Extract the [x, y] coordinate from the center of the cell holding the provided text.  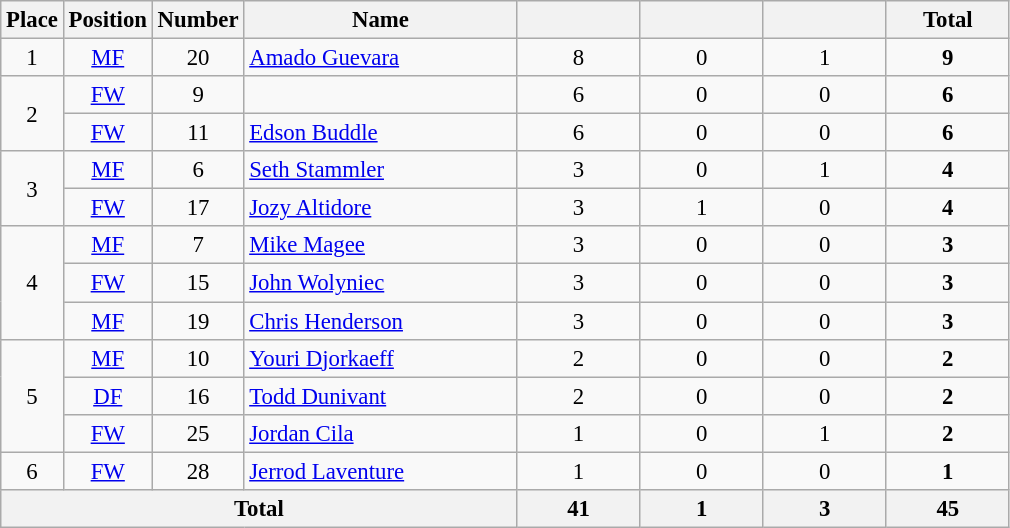
19 [198, 321]
15 [198, 283]
17 [198, 208]
25 [198, 433]
Edson Buddle [380, 133]
11 [198, 133]
10 [198, 358]
Chris Henderson [380, 321]
Seth Stammler [380, 170]
8 [578, 58]
Todd Dunivant [380, 396]
DF [108, 396]
John Wolyniec [380, 283]
Jozy Altidore [380, 208]
5 [32, 396]
20 [198, 58]
Place [32, 20]
Jerrod Laventure [380, 471]
Name [380, 20]
Position [108, 20]
28 [198, 471]
7 [198, 245]
41 [578, 509]
45 [948, 509]
Youri Djorkaeff [380, 358]
Amado Guevara [380, 58]
16 [198, 396]
Number [198, 20]
Mike Magee [380, 245]
Jordan Cila [380, 433]
